Provide the (x, y) coordinate of the cell's center where the given text is located.  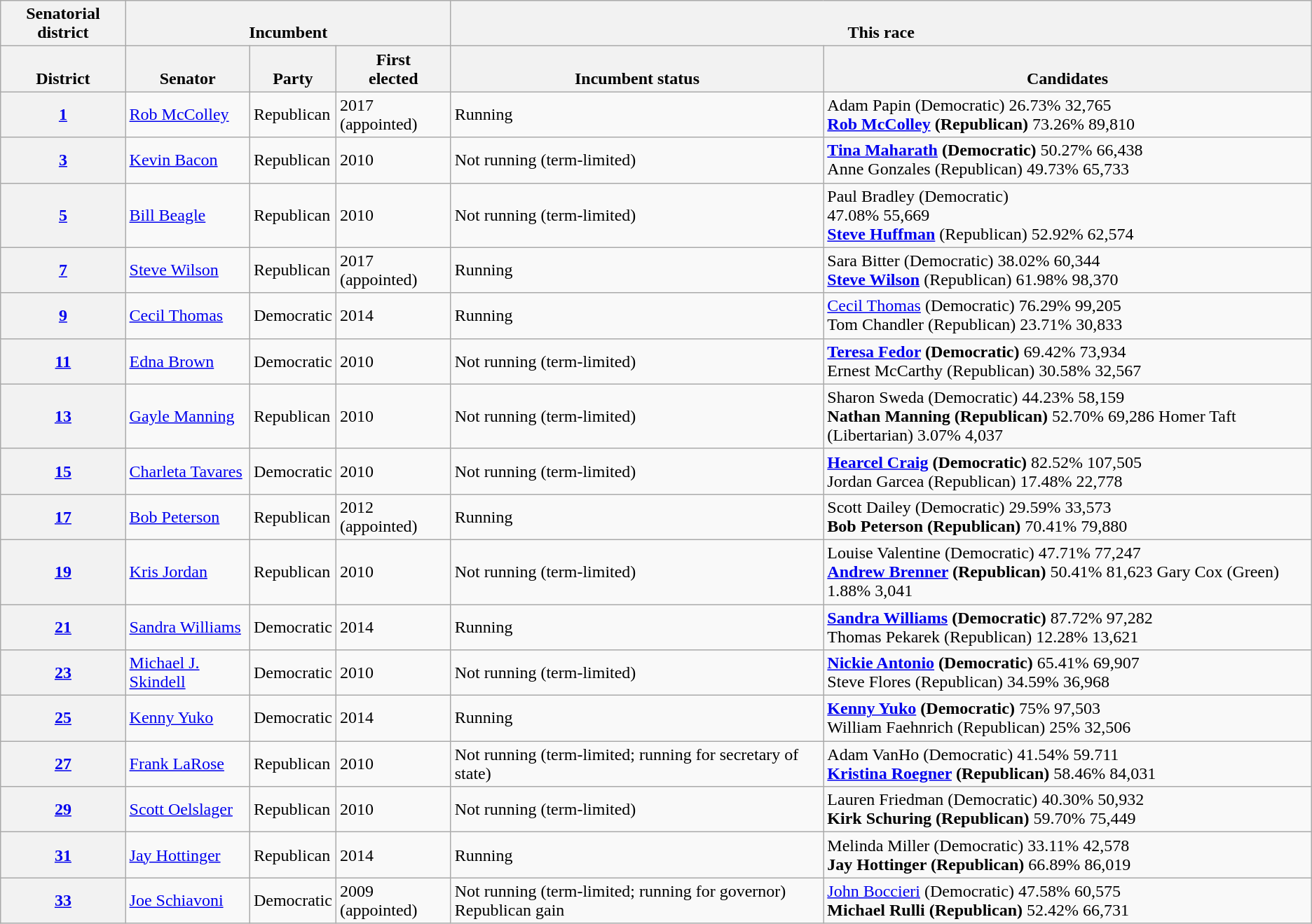
23 (63, 673)
27 (63, 764)
Kevin Bacon (188, 160)
Rob McColley (188, 115)
Nickie Antonio (Democratic) 65.41% 69,907Steve Flores (Republican) 34.59% 36,968 (1067, 673)
This race (881, 24)
13 (63, 416)
Frank LaRose (188, 764)
Party (293, 69)
Sara Bitter (Democratic) 38.02% 60,344Steve Wilson (Republican) 61.98% 98,370 (1067, 270)
Melinda Miller (Democratic) 33.11% 42,578Jay Hottinger (Republican) 66.89% 86,019 (1067, 855)
Senator (188, 69)
1 (63, 115)
9 (63, 315)
Kenny Yuko (Democratic) 75% 97,503William Faehnrich (Republican) 25% 32,506 (1067, 719)
Sandra Williams (Democratic) 87.72% 97,282Thomas Pekarek (Republican) 12.28% 13,621 (1067, 626)
Tina Maharath (Democratic) 50.27% 66,438Anne Gonzales (Republican) 49.73% 65,733 (1067, 160)
5 (63, 215)
Gayle Manning (188, 416)
Sharon Sweda (Democratic) 44.23% 58,159Nathan Manning (Republican) 52.70% 69,286 Homer Taft (Libertarian) 3.07% 4,037 (1067, 416)
Not running (term-limited; running for governor) Republican gain (637, 901)
Bill Beagle (188, 215)
Adam VanHo (Democratic) 41.54% 59.711Kristina Roegner (Republican) 58.46% 84,031 (1067, 764)
Senatorial district (63, 24)
25 (63, 719)
7 (63, 270)
29 (63, 810)
Lauren Friedman (Democratic) 40.30% 50,932Kirk Schuring (Republican) 59.70% 75,449 (1067, 810)
Incumbent status (637, 69)
Teresa Fedor (Democratic) 69.42% 73,934Ernest McCarthy (Republican) 30.58% 32,567 (1067, 361)
Louise Valentine (Democratic) 47.71% 77,247Andrew Brenner (Republican) 50.41% 81,623 Gary Cox (Green) 1.88% 3,041 (1067, 572)
2009 (appointed) (393, 901)
Paul Bradley (Democratic) 47.08% 55,669Steve Huffman (Republican) 52.92% 62,574 (1067, 215)
2012 (appointed) (393, 517)
11 (63, 361)
Kenny Yuko (188, 719)
Charleta Tavares (188, 471)
Incumbent (288, 24)
Steve Wilson (188, 270)
17 (63, 517)
Not running (term-limited; running for secretary of state) (637, 764)
15 (63, 471)
31 (63, 855)
Scott Oelslager (188, 810)
21 (63, 626)
John Boccieri (Democratic) 47.58% 60,575Michael Rulli (Republican) 52.42% 66,731 (1067, 901)
Jay Hottinger (188, 855)
Firstelected (393, 69)
Joe Schiavoni (188, 901)
Candidates (1067, 69)
19 (63, 572)
Edna Brown (188, 361)
Kris Jordan (188, 572)
33 (63, 901)
District (63, 69)
Cecil Thomas (Democratic) 76.29% 99,205Tom Chandler (Republican) 23.71% 30,833 (1067, 315)
Sandra Williams (188, 626)
Scott Dailey (Democratic) 29.59% 33,573Bob Peterson (Republican) 70.41% 79,880 (1067, 517)
Bob Peterson (188, 517)
3 (63, 160)
Adam Papin (Democratic) 26.73% 32,765Rob McColley (Republican) 73.26% 89,810 (1067, 115)
Cecil Thomas (188, 315)
Hearcel Craig (Democratic) 82.52% 107,505Jordan Garcea (Republican) 17.48% 22,778 (1067, 471)
Michael J. Skindell (188, 673)
